From the cell containing the given text, extract its center point as (x, y) coordinate. 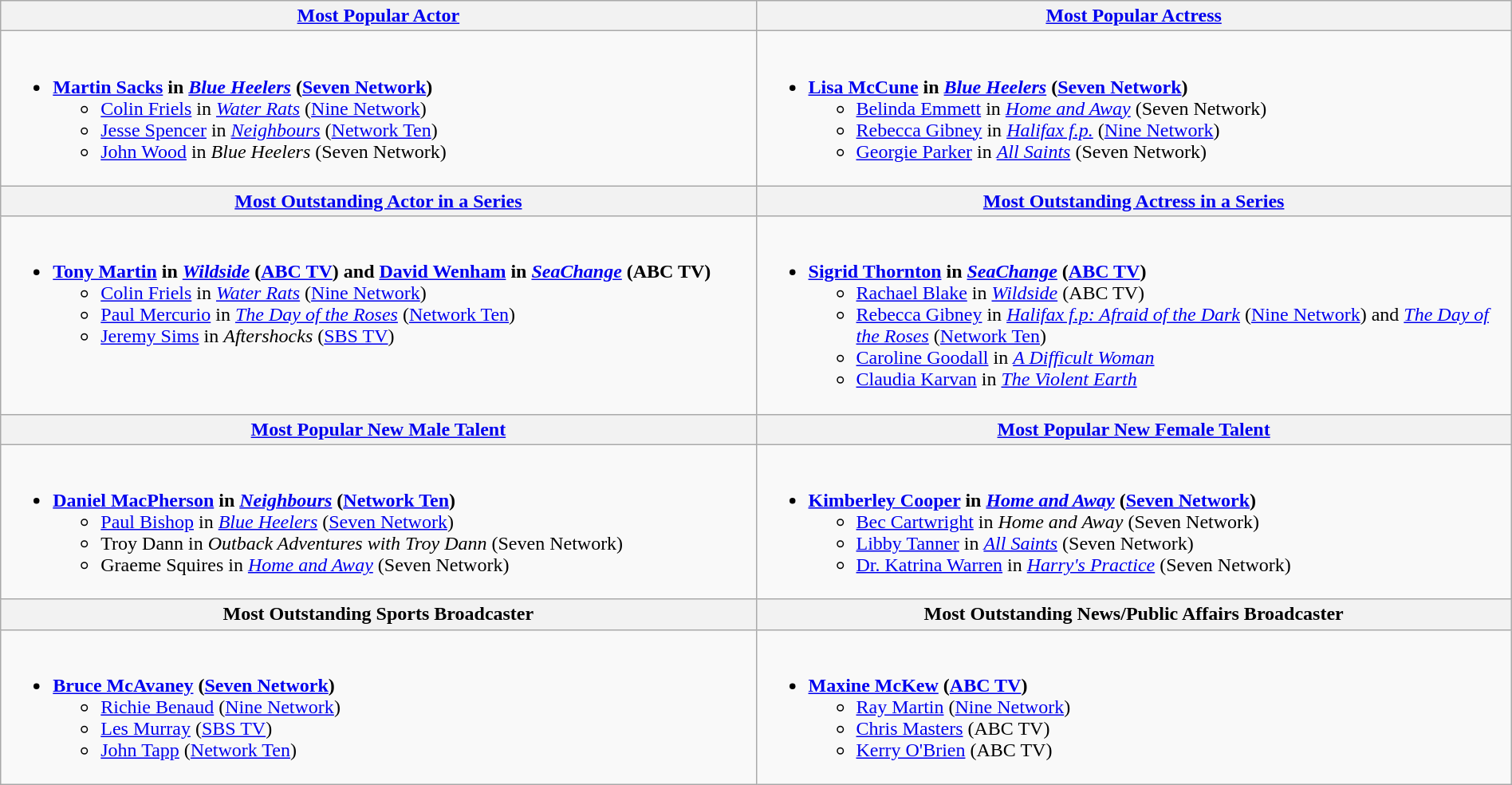
Most Outstanding Sports Broadcaster (378, 614)
Most Popular New Male Talent (378, 429)
Bruce McAvaney (Seven Network)Richie Benaud (Nine Network)Les Murray (SBS TV)John Tapp (Network Ten) (378, 707)
Most Outstanding Actress in a Series (1134, 201)
Most Popular Actress (1134, 16)
Maxine McKew (ABC TV)Ray Martin (Nine Network)Chris Masters (ABC TV)Kerry O'Brien (ABC TV) (1134, 707)
Most Popular Actor (378, 16)
Most Popular New Female Talent (1134, 429)
Most Outstanding Actor in a Series (378, 201)
Most Outstanding News/Public Affairs Broadcaster (1134, 614)
